Output the [X, Y] coordinate of the center of the cell containing the given text.  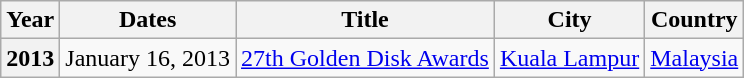
Title [366, 20]
January 16, 2013 [148, 58]
27th Golden Disk Awards [366, 58]
Malaysia [694, 58]
Country [694, 20]
2013 [30, 58]
City [569, 20]
Kuala Lampur [569, 58]
Year [30, 20]
Dates [148, 20]
